Capture the cell that displays the provided text and extract its [X, Y] central coordinate. 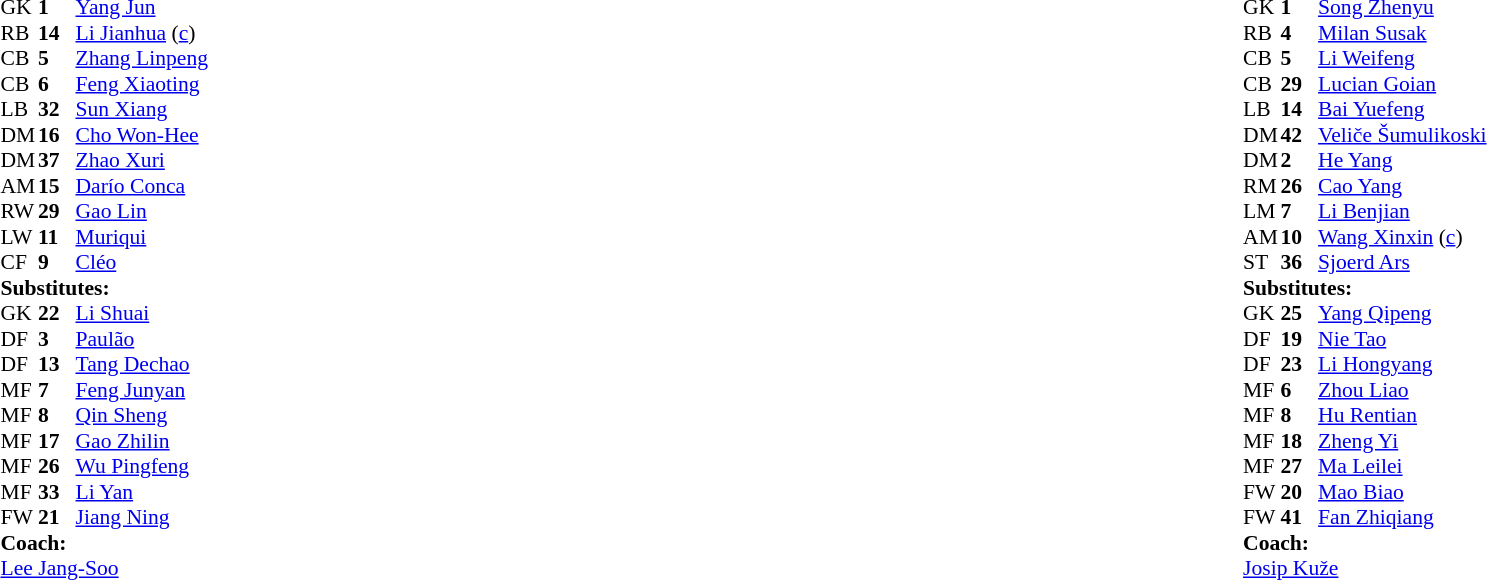
RW [19, 211]
18 [1300, 441]
Tang Dechao [142, 365]
Li Shuai [142, 313]
Zhang Linpeng [142, 59]
11 [57, 237]
Wu Pingfeng [142, 467]
Li Yan [142, 492]
27 [1300, 467]
Hu Rentian [1402, 415]
Nie Tao [1402, 339]
LM [1262, 211]
Zhou Liao [1402, 390]
RM [1262, 186]
He Yang [1402, 161]
Feng Junyan [142, 390]
Milan Susak [1402, 33]
32 [57, 109]
Jiang Ning [142, 517]
Qin Sheng [142, 415]
33 [57, 492]
42 [1300, 135]
Yang Qipeng [1402, 313]
CF [19, 263]
Sun Xiang [142, 109]
19 [1300, 339]
Zhao Xuri [142, 161]
Li Jianhua (c) [142, 33]
20 [1300, 492]
2 [1300, 161]
16 [57, 135]
LW [19, 237]
Feng Xiaoting [142, 84]
Zheng Yi [1402, 441]
23 [1300, 365]
3 [57, 339]
36 [1300, 263]
15 [57, 186]
Paulão [142, 339]
Bai Yuefeng [1402, 109]
Ma Leilei [1402, 467]
ST [1262, 263]
9 [57, 263]
17 [57, 441]
Veliče Šumulikoski [1402, 135]
22 [57, 313]
Li Benjian [1402, 211]
37 [57, 161]
Lucian Goian [1402, 84]
Cao Yang [1402, 186]
13 [57, 365]
Muriqui [142, 237]
Li Weifeng [1402, 59]
Mao Biao [1402, 492]
Cléo [142, 263]
Gao Lin [142, 211]
Gao Zhilin [142, 441]
Li Hongyang [1402, 365]
Darío Conca [142, 186]
Cho Won-Hee [142, 135]
4 [1300, 33]
Sjoerd Ars [1402, 263]
10 [1300, 237]
Wang Xinxin (c) [1402, 237]
Fan Zhiqiang [1402, 517]
41 [1300, 517]
21 [57, 517]
25 [1300, 313]
